Extract the [x, y] coordinate from the center of the cell holding the provided text.  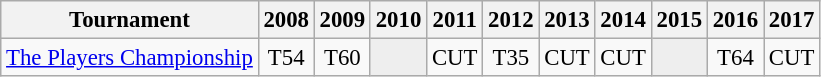
2011 [455, 20]
2016 [735, 20]
T60 [342, 58]
2013 [567, 20]
The Players Championship [130, 58]
2012 [511, 20]
2009 [342, 20]
2017 [792, 20]
Tournament [130, 20]
2015 [679, 20]
2008 [286, 20]
T64 [735, 58]
2014 [623, 20]
T54 [286, 58]
T35 [511, 58]
2010 [398, 20]
